Pinpoint the cell where the given text exists, returning its (x, y) midpoint coordinate. 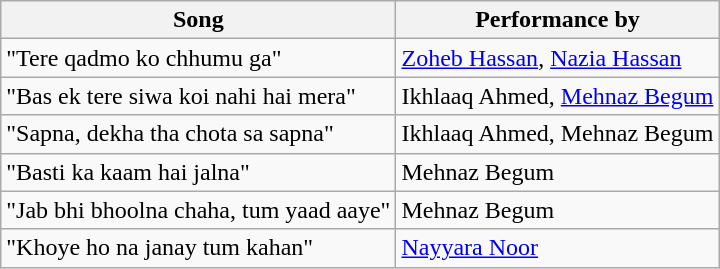
Zoheb Hassan, Nazia Hassan (558, 58)
Nayyara Noor (558, 248)
"Tere qadmo ko chhumu ga" (198, 58)
Performance by (558, 20)
Song (198, 20)
"Khoye ho na janay tum kahan" (198, 248)
"Sapna, dekha tha chota sa sapna" (198, 134)
"Basti ka kaam hai jalna" (198, 172)
"Jab bhi bhoolna chaha, tum yaad aaye" (198, 210)
"Bas ek tere siwa koi nahi hai mera" (198, 96)
